Identify which cell holds the provided text, then report its [X, Y] central coordinate. 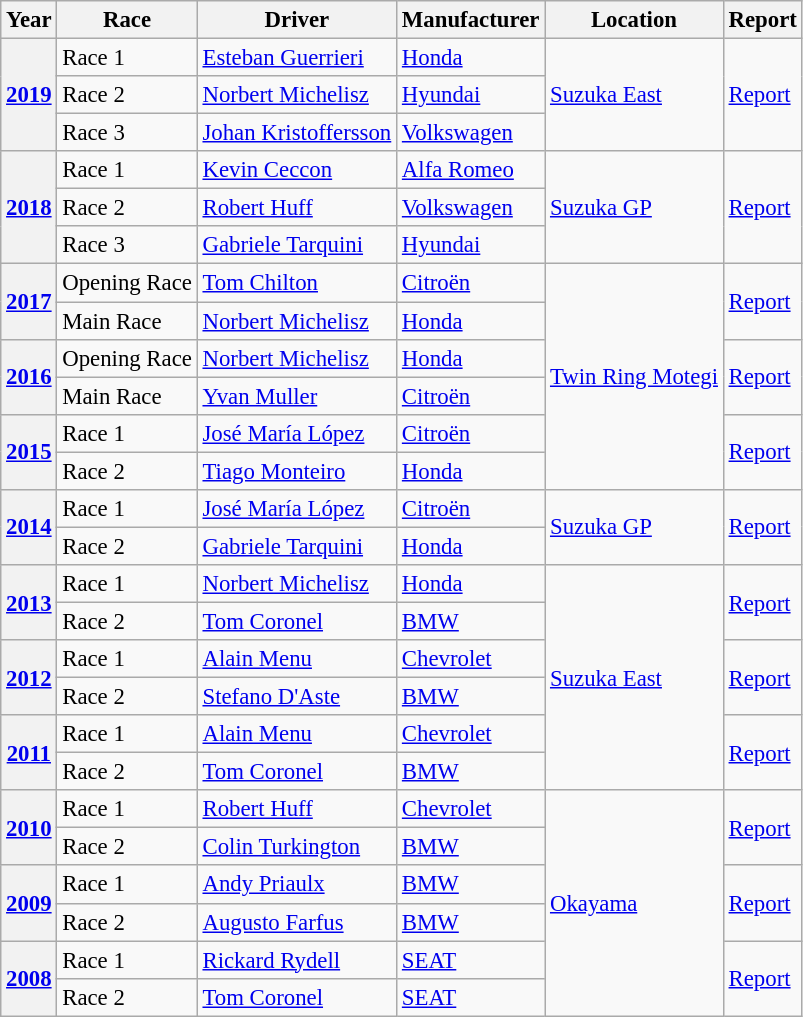
2010 [29, 828]
2014 [29, 528]
Tom Chilton [296, 283]
Rickard Rydell [296, 960]
2019 [29, 96]
2016 [29, 376]
Location [634, 20]
Race [127, 20]
Year [29, 20]
Augusto Farfus [296, 922]
Andy Priaulx [296, 885]
2009 [29, 904]
2013 [29, 602]
2012 [29, 678]
Yvan Muller [296, 396]
Colin Turkington [296, 847]
2018 [29, 208]
2015 [29, 452]
Stefano D'Aste [296, 697]
Kevin Ceccon [296, 170]
2008 [29, 978]
Manufacturer [471, 20]
Johan Kristoffersson [296, 133]
Okayama [634, 903]
Esteban Guerrieri [296, 58]
Twin Ring Motegi [634, 377]
Driver [296, 20]
2017 [29, 302]
2011 [29, 752]
Tiago Monteiro [296, 471]
Alfa Romeo [471, 170]
